Return the [X, Y] coordinate for the center point of the cell that contains the specified text.  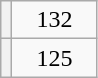
125 [55, 58]
132 [55, 20]
